Pinpoint the cell where the given text exists, returning its [X, Y] midpoint coordinate. 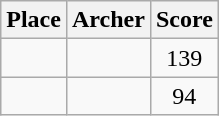
139 [184, 58]
Archer [108, 20]
Score [184, 20]
Place [34, 20]
94 [184, 96]
